Search for the cell housing the specified text and yield its [x, y] center coordinate. 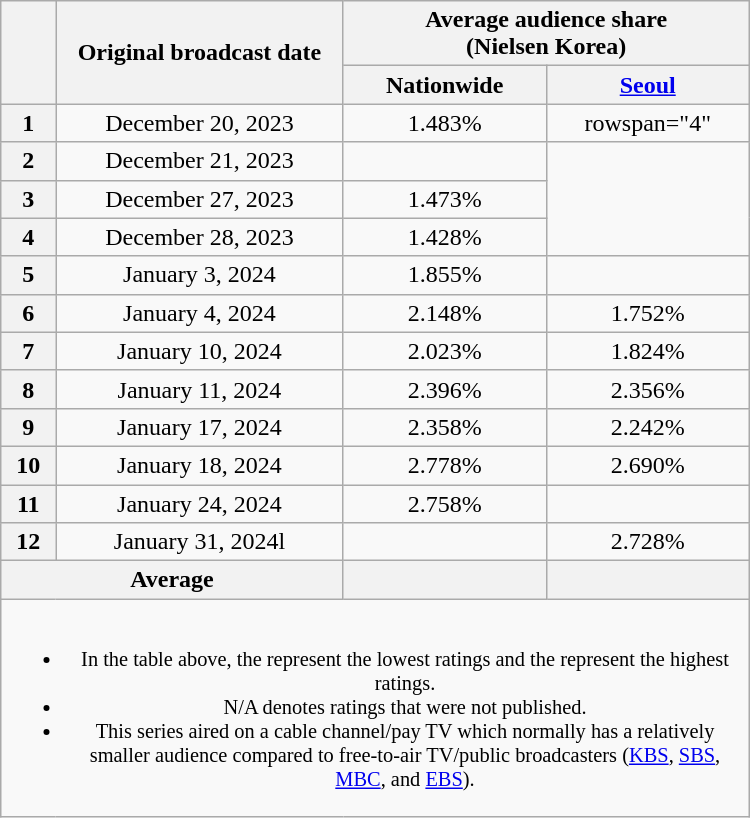
January 24, 2024 [200, 503]
2.148% [444, 313]
January 18, 2024 [200, 465]
January 3, 2024 [200, 275]
December 27, 2023 [200, 199]
Average audience share(Nielsen Korea) [546, 34]
4 [28, 237]
Nationwide [444, 85]
7 [28, 351]
10 [28, 465]
2.358% [444, 427]
1.752% [648, 313]
2.396% [444, 389]
11 [28, 503]
Seoul [648, 85]
December 20, 2023 [200, 123]
2.690% [648, 465]
1.483% [444, 123]
12 [28, 542]
2.356% [648, 389]
rowspan="4" [648, 123]
January 4, 2024 [200, 313]
2.758% [444, 503]
2.023% [444, 351]
6 [28, 313]
8 [28, 389]
December 28, 2023 [200, 237]
January 11, 2024 [200, 389]
Original broadcast date [200, 52]
1.473% [444, 199]
9 [28, 427]
January 10, 2024 [200, 351]
1.428% [444, 237]
1.824% [648, 351]
2 [28, 161]
1 [28, 123]
January 17, 2024 [200, 427]
December 21, 2023 [200, 161]
1.855% [444, 275]
3 [28, 199]
January 31, 2024l [200, 542]
2.242% [648, 427]
5 [28, 275]
2.778% [444, 465]
2.728% [648, 542]
Average [172, 580]
